Determine the [x, y] coordinate at the center of the cell enclosing the given text.  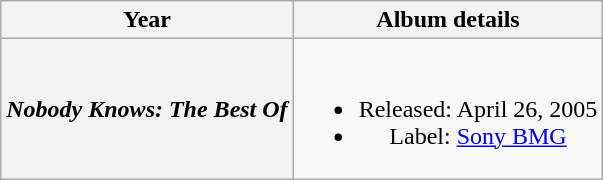
Nobody Knows: The Best Of [147, 109]
Year [147, 20]
Album details [448, 20]
Released: April 26, 2005Label: Sony BMG [448, 109]
